Identify which cell holds the provided text, then report its (X, Y) central coordinate. 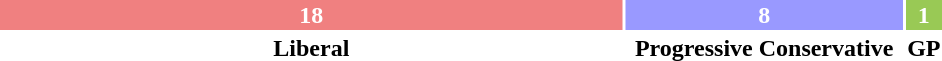
18 (312, 15)
8 (764, 15)
1 (924, 15)
